Determine the [X, Y] coordinate at the center of the cell enclosing the given text.  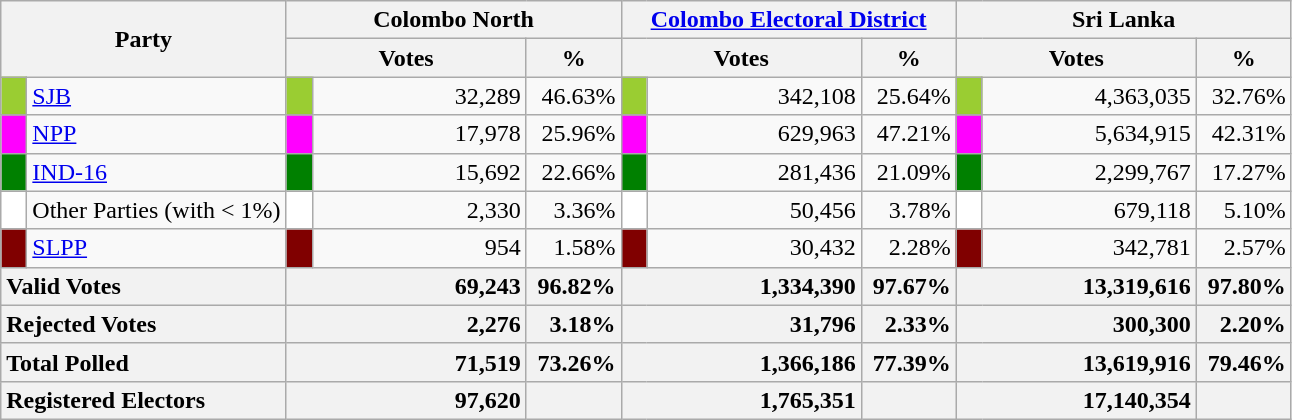
4,363,035 [1089, 96]
Valid Votes [144, 286]
5,634,915 [1089, 134]
NPP [156, 134]
IND-16 [156, 172]
2.57% [1244, 248]
Party [144, 39]
13,619,916 [1076, 362]
17,978 [419, 134]
2.28% [908, 248]
32,289 [419, 96]
97.80% [1244, 286]
2.33% [908, 324]
5.10% [1244, 210]
3.18% [574, 324]
300,300 [1076, 324]
954 [419, 248]
15,692 [419, 172]
629,963 [754, 134]
73.26% [574, 362]
71,519 [406, 362]
2.20% [1244, 324]
Colombo North [454, 20]
281,436 [754, 172]
31,796 [741, 324]
79.46% [1244, 362]
17,140,354 [1076, 400]
96.82% [574, 286]
Colombo Electoral District [788, 20]
Other Parties (with < 1%) [156, 210]
21.09% [908, 172]
42.31% [1244, 134]
77.39% [908, 362]
22.66% [574, 172]
3.36% [574, 210]
2,330 [419, 210]
342,781 [1089, 248]
13,319,616 [1076, 286]
46.63% [574, 96]
17.27% [1244, 172]
Rejected Votes [144, 324]
47.21% [908, 134]
3.78% [908, 210]
25.64% [908, 96]
97,620 [406, 400]
30,432 [754, 248]
1,366,186 [741, 362]
1.58% [574, 248]
Total Polled [144, 362]
97.67% [908, 286]
Sri Lanka [1124, 20]
SLPP [156, 248]
Registered Electors [144, 400]
2,299,767 [1089, 172]
50,456 [754, 210]
25.96% [574, 134]
342,108 [754, 96]
1,765,351 [741, 400]
2,276 [406, 324]
69,243 [406, 286]
SJB [156, 96]
32.76% [1244, 96]
679,118 [1089, 210]
1,334,390 [741, 286]
